Extract the [X, Y] coordinate from the center of the cell holding the provided text.  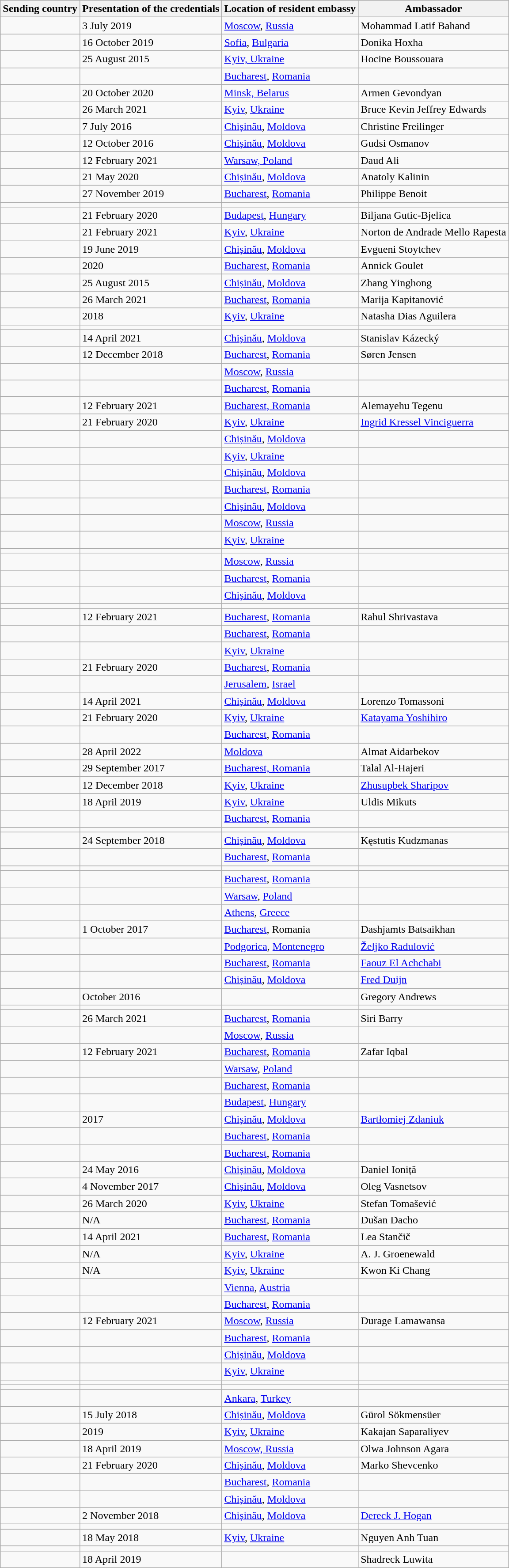
Durage Lamawansa [433, 1321]
Ankara, Turkey [290, 1398]
29 September 2017 [151, 768]
2 November 2018 [151, 1516]
2018 [151, 316]
Katayama Yoshihiro [433, 718]
Natasha Dias Aguilera [433, 316]
Armen Gevondyan [433, 93]
Christine Freilinger [433, 126]
Bartłomiej Zdaniuk [433, 1119]
26 March 2020 [151, 1203]
Bruce Kevin Jeffrey Edwards [433, 110]
Zhang Yinghong [433, 283]
Vienna, Austria [290, 1287]
Siri Barry [433, 1018]
18 May 2018 [151, 1538]
19 June 2019 [151, 249]
Alemayehu Tegenu [433, 405]
Rahul Shrivastava [433, 617]
Kakajan Saparaliyev [433, 1431]
Location of resident embassy [290, 9]
Norton de Andrade Mello Rapesta [433, 232]
Athens, Greece [290, 912]
2020 [151, 266]
A. J. Groenewald [433, 1254]
16 October 2019 [151, 42]
Zhusupbek Sharipov [433, 785]
Philippe Benoit [433, 194]
Ingrid Kressel Vinciguerra [433, 422]
Shadreck Luwita [433, 1559]
28 April 2022 [151, 752]
Evgueni Stoytchev [433, 249]
Stanislav Kázecký [433, 338]
Sofia, Bulgaria [290, 42]
20 October 2020 [151, 93]
Fred Duijn [433, 980]
3 July 2019 [151, 26]
4 November 2017 [151, 1186]
Gudsi Osmanov [433, 143]
24 May 2016 [151, 1169]
Daud Ali [433, 160]
Zafar Iqbal [433, 1052]
Faouz El Achchabi [433, 963]
21 May 2020 [151, 177]
2019 [151, 1431]
Gregory Andrews [433, 997]
1 October 2017 [151, 929]
Olwa Johnson Agara [433, 1449]
Daniel Ioniță [433, 1169]
Marko Shevcenko [433, 1465]
October 2016 [151, 997]
Sending country [40, 9]
Kęstutis Kudzmanas [433, 840]
12 October 2016 [151, 143]
27 November 2019 [151, 194]
Oleg Vasnetsov [433, 1186]
Hocine Boussouara [433, 59]
Ambassador [433, 9]
Uldis Mikuts [433, 802]
Søren Jensen [433, 355]
15 July 2018 [151, 1415]
Minsk, Belarus [290, 93]
24 September 2018 [151, 840]
21 February 2021 [151, 232]
Nguyen Anh Tuan [433, 1538]
2017 [151, 1119]
Anatoly Kalinin [433, 177]
Donika Hoxha [433, 42]
Podgorica, Montenegro [290, 946]
Moldova [290, 752]
Talal Al-Hajeri [433, 768]
Mohammad Latif Bahand [433, 26]
Dušan Dacho [433, 1220]
Lorenzo Tomassoni [433, 701]
Jerusalem, Israel [290, 684]
7 July 2016 [151, 126]
Presentation of the credentials [151, 9]
Stefan Tomašević [433, 1203]
Dereck J. Hogan [433, 1516]
Željko Radulović [433, 946]
Kwon Ki Chang [433, 1271]
Annick Goulet [433, 266]
Dashjamts Batsaikhan [433, 929]
Marija Kapitanović [433, 300]
Biljana Gutic-Bjelica [433, 216]
Lea Stančič [433, 1237]
Gürol Sökmensüer [433, 1415]
Almat Aidarbekov [433, 752]
